Determine the [x, y] coordinate at the center of the cell enclosing the given text.  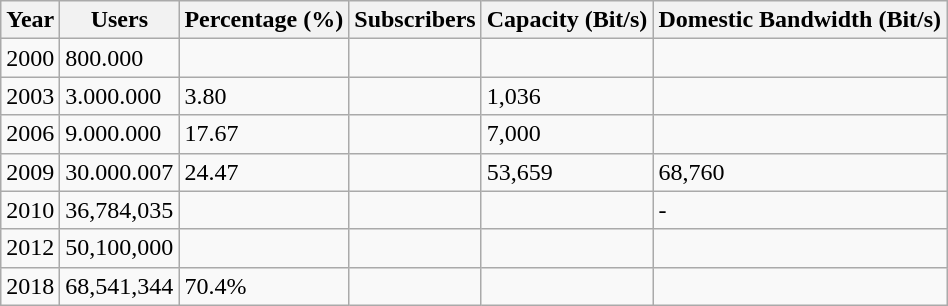
1,036 [567, 96]
70.4% [264, 286]
2003 [30, 96]
50,100,000 [120, 248]
Percentage (%) [264, 20]
800.000 [120, 58]
Users [120, 20]
Year [30, 20]
2010 [30, 210]
7,000 [567, 134]
2009 [30, 172]
24.47 [264, 172]
Subscribers [415, 20]
9.000.000 [120, 134]
- [800, 210]
2006 [30, 134]
53,659 [567, 172]
68,541,344 [120, 286]
30.000.007 [120, 172]
17.67 [264, 134]
3.80 [264, 96]
2012 [30, 248]
Domestic Bandwidth (Bit/s) [800, 20]
Capacity (Bit/s) [567, 20]
36,784,035 [120, 210]
3.000.000 [120, 96]
2000 [30, 58]
68,760 [800, 172]
2018 [30, 286]
